Locate the cell with the specified text and output its (X, Y) center coordinate. 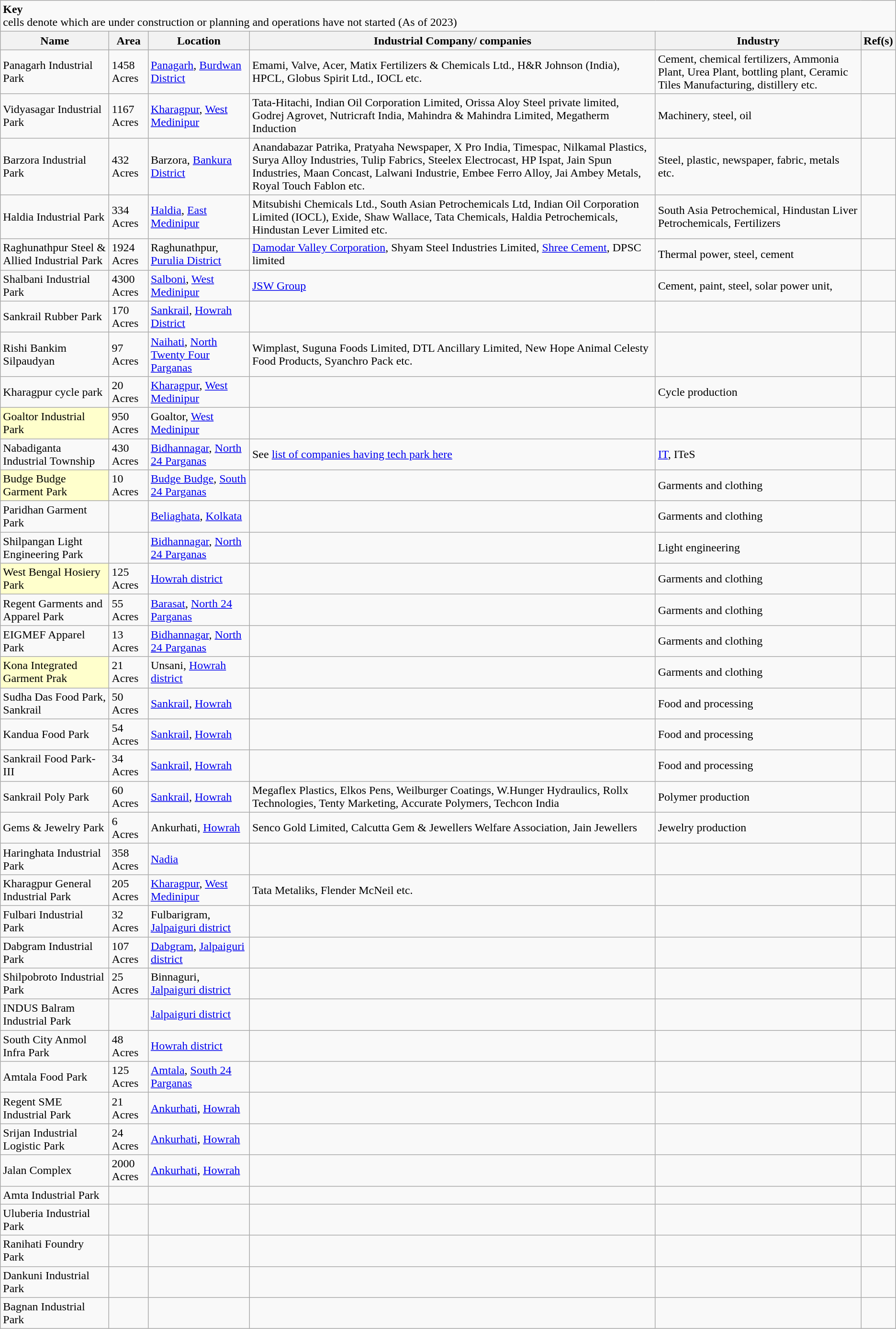
97 Acres (129, 354)
Naihati, North Twenty Four Parganas (199, 354)
358 Acres (129, 859)
34 Acres (129, 766)
Paridhan Garment Park (55, 517)
Steel, plastic, newspaper, fabric, metals etc. (758, 167)
EIGMEF Apparel Park (55, 641)
1924 Acres (129, 255)
Nadia (199, 859)
Goaltor, West Medinipur (199, 423)
Amta Industrial Park (55, 1195)
Barasat, North 24 Parganas (199, 610)
32 Acres (129, 921)
Dabgram Industrial Park (55, 952)
Unsani, Howrah district (199, 672)
4300 Acres (129, 285)
Vidyasagar Industrial Park (55, 116)
Regent Garments and Apparel Park (55, 610)
Light engineering (758, 547)
Shilpobroto Industrial Park (55, 984)
Beliaghata, Kolkata (199, 517)
Dankuni Industrial Park (55, 1282)
25 Acres (129, 984)
INDUS Balram Industrial Park (55, 1015)
2000 Acres (129, 1171)
Shilpangan Light Engineering Park (55, 547)
334 Acres (129, 217)
Industry (758, 41)
107 Acres (129, 952)
54 Acres (129, 734)
Rishi Bankim Silpaudyan (55, 354)
Haldia, East Medinipur (199, 217)
Jewelry production (758, 828)
Industrial Company/ companies (452, 41)
Emami, Valve, Acer, Matix Fertilizers & Chemicals Ltd., H&R Johnson (India), HPCL, Globus Spirit Ltd., IOCL etc. (452, 72)
Regent SME Industrial Park (55, 1108)
Haringhata Industrial Park (55, 859)
Goaltor Industrial Park (55, 423)
Cement, paint, steel, solar power unit, (758, 285)
430 Acres (129, 454)
Fulbari Industrial Park (55, 921)
Damodar Valley Corporation, Shyam Steel Industries Limited, Shree Cement, DPSC limited (452, 255)
South City Anmol Infra Park (55, 1046)
Panagarh, Burdwan District (199, 72)
1458 Acres (129, 72)
Nabadiganta Industrial Township (55, 454)
Binnaguri, Jalpaiguri district (199, 984)
Raghunathpur Steel & Allied Industrial Park (55, 255)
Sankrail Rubber Park (55, 317)
JSW Group (452, 285)
Jalpaiguri district (199, 1015)
13 Acres (129, 641)
950 Acres (129, 423)
Kandua Food Park (55, 734)
Srijan Industrial Logistic Park (55, 1139)
Budge Budge, South 24 Parganas (199, 485)
205 Acres (129, 890)
Kharagpur General Industrial Park (55, 890)
60 Acres (129, 796)
Sudha Das Food Park, Sankrail (55, 704)
Tata Metaliks, Flender McNeil etc. (452, 890)
Uluberia Industrial Park (55, 1219)
432 Acres (129, 167)
Haldia Industrial Park (55, 217)
6 Acres (129, 828)
Wimplast, Suguna Foods Limited, DTL Ancillary Limited, New Hope Animal Celesty Food Products, Syanchro Pack etc. (452, 354)
55 Acres (129, 610)
IT, ITeS (758, 454)
Salboni, West Medinipur (199, 285)
Sankrail, Howrah District (199, 317)
10 Acres (129, 485)
Raghunathpur, Purulia District (199, 255)
48 Acres (129, 1046)
Name (55, 41)
See list of companies having tech park here (452, 454)
Key cells denote which are under construction or planning and operations have not started (As of 2023) (448, 16)
Sankrail Poly Park (55, 796)
Panagarh Industrial Park (55, 72)
Gems & Jewelry Park (55, 828)
Shalbani Industrial Park (55, 285)
Ranihati Foundry Park (55, 1251)
Dabgram, Jalpaiguri district (199, 952)
Barzora Industrial Park (55, 167)
20 Acres (129, 391)
24 Acres (129, 1139)
West Bengal Hosiery Park (55, 579)
Jalan Complex (55, 1171)
Amtala, South 24 Parganas (199, 1077)
1167 Acres (129, 116)
Machinery, steel, oil (758, 116)
Megaflex Plastics, Elkos Pens, Weilburger Coatings, W.Hunger Hydraulics, Rollx Technologies, Tenty Marketing, Accurate Polymers, Techcon India (452, 796)
Senco Gold Limited, Calcutta Gem & Jewellers Welfare Association, Jain Jewellers (452, 828)
Barzora, Bankura District (199, 167)
Cycle production (758, 391)
Kona Integrated Garment Prak (55, 672)
Budge Budge Garment Park (55, 485)
Kharagpur cycle park (55, 391)
Location (199, 41)
Bagnan Industrial Park (55, 1313)
Polymer production (758, 796)
Ref(s) (878, 41)
Thermal power, steel, cement (758, 255)
Fulbarigram, Jalpaiguri district (199, 921)
Area (129, 41)
Sankrail Food Park- III (55, 766)
170 Acres (129, 317)
South Asia Petrochemical, Hindustan LiverPetrochemicals, Fertilizers (758, 217)
Amtala Food Park (55, 1077)
Cement, chemical fertilizers, Ammonia Plant, Urea Plant, bottling plant, Ceramic Tiles Manufacturing, distillery etc. (758, 72)
50 Acres (129, 704)
